Scan for the cell matching the given text and deliver its [x, y] coordinate at center. 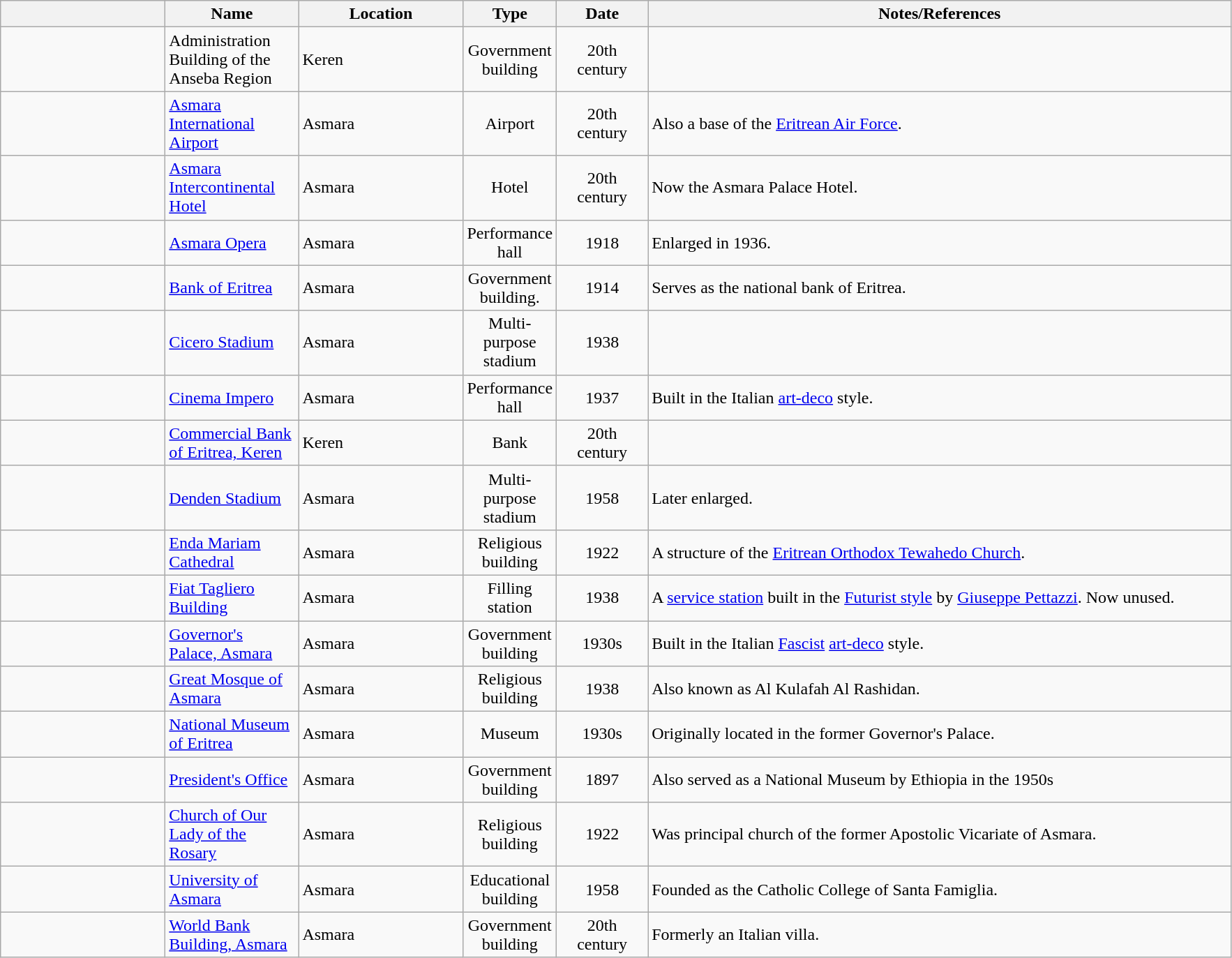
Filling station [510, 597]
Bank of Eritrea [232, 287]
A service station built in the Futurist style by Giuseppe Pettazzi. Now unused. [940, 597]
Asmara Intercontinental Hotel [232, 188]
Originally located in the former Governor's Palace. [940, 734]
Later enlarged. [940, 497]
Also served as a National Museum by Ethiopia in the 1950s [940, 780]
President's Office [232, 780]
Denden Stadium [232, 497]
Built in the Italian Fascist art-deco style. [940, 643]
World Bank Building, Asmara [232, 935]
Founded as the Catholic College of Santa Famiglia. [940, 889]
Asmara Opera [232, 243]
Cicero Stadium [232, 343]
Bank [510, 442]
Hotel [510, 188]
Museum [510, 734]
University of Asmara [232, 889]
1897 [603, 780]
1914 [603, 287]
Now the Asmara Palace Hotel. [940, 188]
Serves as the national bank of Eritrea. [940, 287]
Was principal church of the former Apostolic Vicariate of Asmara. [940, 834]
Government building. [510, 287]
Enda Mariam Cathedral [232, 553]
Cinema Impero [232, 398]
Also a base of the Eritrean Air Force. [940, 124]
Educational building [510, 889]
Great Mosque of Asmara [232, 689]
Commercial Bank of Eritrea, Keren [232, 442]
Type [510, 14]
Enlarged in 1936. [940, 243]
Formerly an Italian villa. [940, 935]
Built in the Italian art-deco style. [940, 398]
Asmara International Airport [232, 124]
Name [232, 14]
Administration Building of the Anseba Region [232, 59]
Also known as Al Kulafah Al Rashidan. [940, 689]
A structure of the Eritrean Orthodox Tewahedo Church. [940, 553]
Church of Our Lady of the Rosary [232, 834]
Governor's Palace, Asmara [232, 643]
1937 [603, 398]
National Museum of Eritrea [232, 734]
Fiat Tagliero Building [232, 597]
Airport [510, 124]
Date [603, 14]
1918 [603, 243]
Location [381, 14]
Notes/References [940, 14]
